Identify which cell holds the provided text, then report its (X, Y) central coordinate. 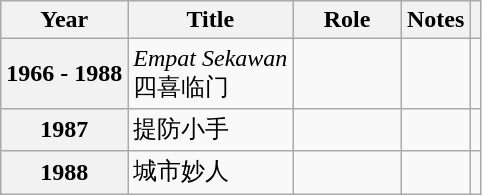
Role (348, 20)
Title (210, 20)
Notes (435, 20)
提防小手 (210, 130)
Year (64, 20)
1987 (64, 130)
1988 (64, 172)
Empat Sekawan四喜临门 (210, 74)
1966 - 1988 (64, 74)
城市妙人 (210, 172)
